Locate the cell with the specified text and output its (X, Y) center coordinate. 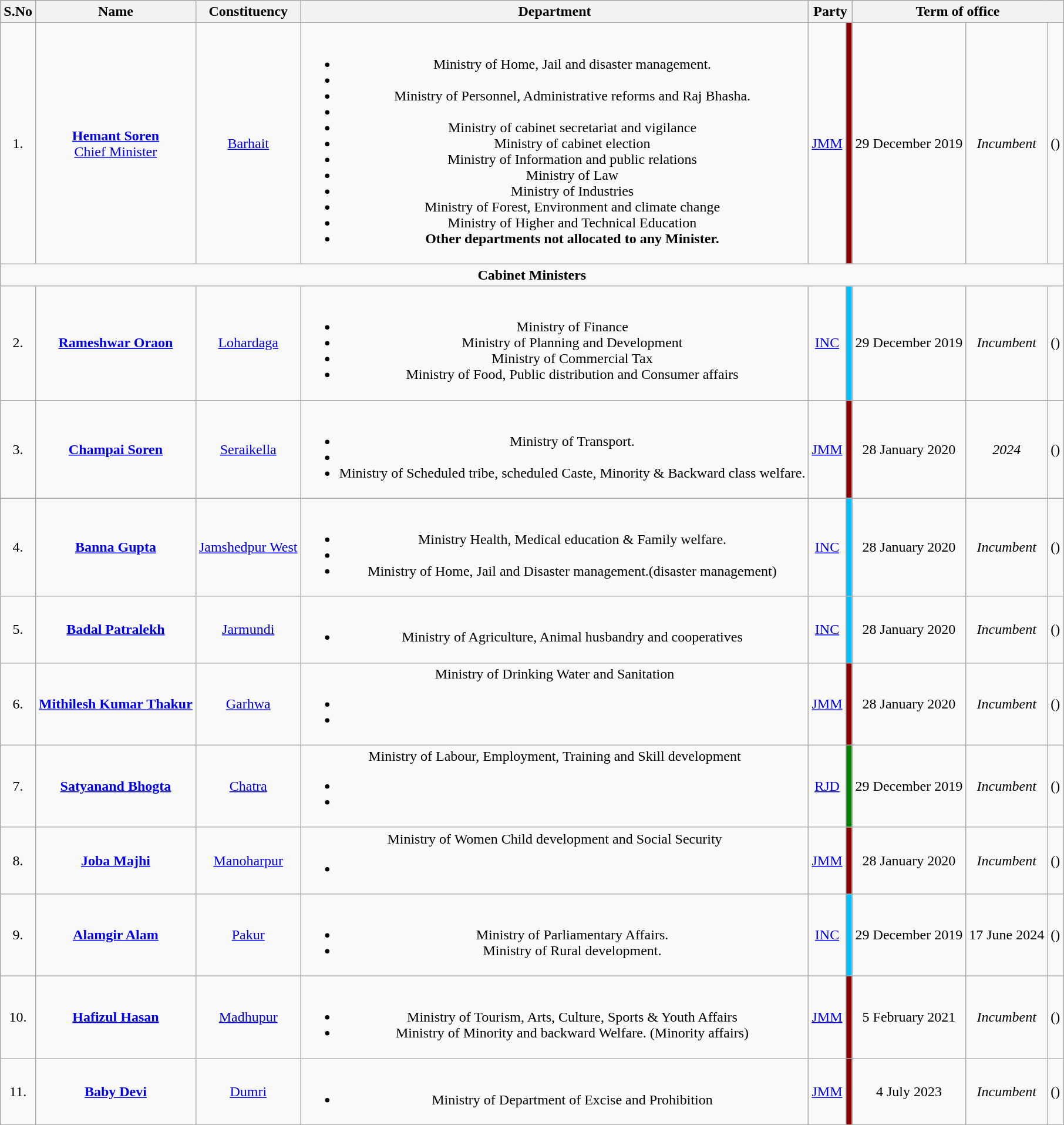
2. (18, 343)
Baby Devi (115, 1092)
Satyanand Bhogta (115, 786)
Term of office (958, 12)
1. (18, 143)
4 July 2023 (909, 1092)
Alamgir Alam (115, 935)
Ministry of Tourism, Arts, Culture, Sports & Youth AffairsMinistry of Minority and backward Welfare. (Minority affairs) (554, 1017)
10. (18, 1017)
17 June 2024 (1006, 935)
Lohardaga (248, 343)
S.No (18, 12)
11. (18, 1092)
Pakur (248, 935)
Department (554, 12)
4. (18, 548)
Ministry of Department of Excise and Prohibition (554, 1092)
3. (18, 449)
Seraikella (248, 449)
Cabinet Ministers (532, 275)
Garhwa (248, 704)
Banna Gupta (115, 548)
Ministry of Labour, Employment, Training and Skill development (554, 786)
9. (18, 935)
Rameshwar Oraon (115, 343)
Champai Soren (115, 449)
2024 (1006, 449)
Badal Patralekh (115, 630)
Barhait (248, 143)
7. (18, 786)
Madhupur (248, 1017)
Ministry of Agriculture, Animal husbandry and cooperatives (554, 630)
Constituency (248, 12)
Ministry of Parliamentary Affairs.Ministry of Rural development. (554, 935)
Party (830, 12)
Jamshedpur West (248, 548)
Joba Majhi (115, 860)
Ministry of Women Child development and Social Security (554, 860)
Name (115, 12)
Chatra (248, 786)
Hemant SorenChief Minister (115, 143)
5 February 2021 (909, 1017)
Hafizul Hasan (115, 1017)
Ministry Health, Medical education & Family welfare.Ministry of Home, Jail and Disaster management.(disaster management) (554, 548)
Manoharpur (248, 860)
6. (18, 704)
Ministry of Transport.Ministry of Scheduled tribe, scheduled Caste, Minority & Backward class welfare. (554, 449)
5. (18, 630)
Jarmundi (248, 630)
RJD (827, 786)
Ministry of Drinking Water and Sanitation (554, 704)
Ministry of FinanceMinistry of Planning and DevelopmentMinistry of Commercial TaxMinistry of Food, Public distribution and Consumer affairs (554, 343)
Dumri (248, 1092)
Mithilesh Kumar Thakur (115, 704)
8. (18, 860)
